Pinpoint the cell where the given text exists, returning its (x, y) midpoint coordinate. 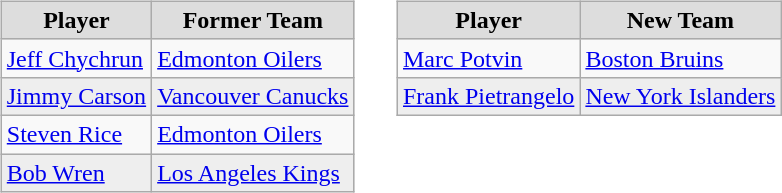
Los Angeles Kings (253, 173)
Jimmy Carson (76, 96)
Bob Wren (76, 173)
Jeff Chychrun (76, 58)
Steven Rice (76, 134)
Vancouver Canucks (253, 96)
Frank Pietrangelo (488, 96)
Former Team (253, 20)
New York Islanders (680, 96)
Boston Bruins (680, 58)
Marc Potvin (488, 58)
New Team (680, 20)
